Identify which cell holds the provided text, then report its (X, Y) central coordinate. 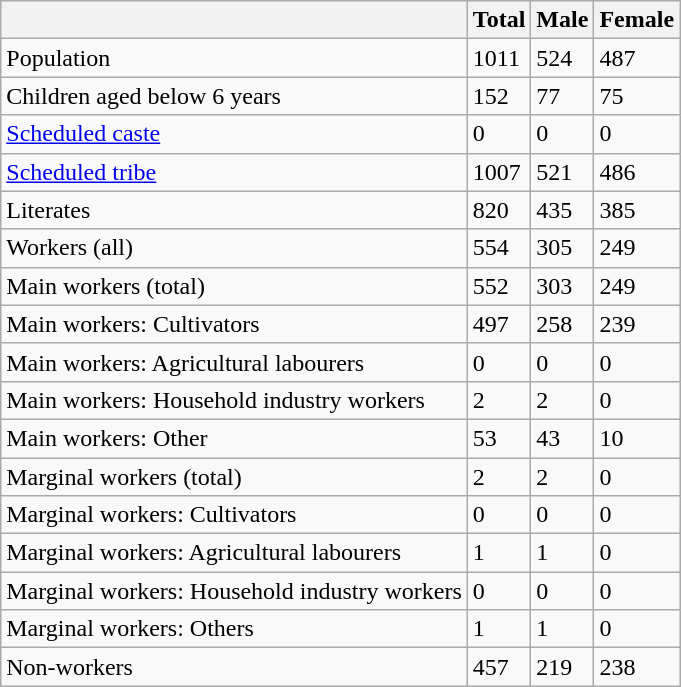
Marginal workers (total) (234, 477)
303 (562, 286)
239 (637, 324)
Children aged below 6 years (234, 96)
219 (562, 667)
457 (499, 667)
Scheduled caste (234, 134)
Female (637, 20)
Main workers: Household industry workers (234, 400)
486 (637, 172)
1011 (499, 58)
Main workers: Agricultural labourers (234, 362)
820 (499, 210)
Literates (234, 210)
Male (562, 20)
552 (499, 286)
258 (562, 324)
Population (234, 58)
Scheduled tribe (234, 172)
10 (637, 438)
Main workers: Other (234, 438)
152 (499, 96)
43 (562, 438)
305 (562, 248)
Main workers (total) (234, 286)
Marginal workers: Cultivators (234, 515)
1007 (499, 172)
75 (637, 96)
487 (637, 58)
Non-workers (234, 667)
521 (562, 172)
Workers (all) (234, 248)
Main workers: Cultivators (234, 324)
Marginal workers: Others (234, 629)
Total (499, 20)
435 (562, 210)
385 (637, 210)
Marginal workers: Household industry workers (234, 591)
77 (562, 96)
238 (637, 667)
Marginal workers: Agricultural labourers (234, 553)
53 (499, 438)
497 (499, 324)
554 (499, 248)
524 (562, 58)
